For the text-containing cell, return its midpoint in [x, y] coordinate format. 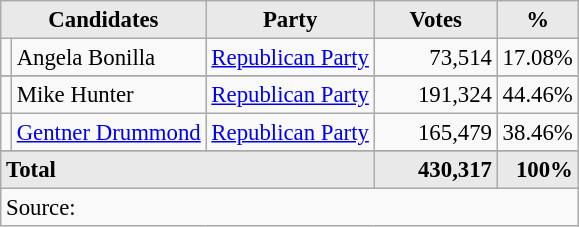
Gentner Drummond [108, 133]
44.46% [538, 95]
165,479 [436, 133]
430,317 [436, 170]
100% [538, 170]
Total [188, 170]
Party [290, 20]
Source: [290, 208]
% [538, 20]
17.08% [538, 58]
73,514 [436, 58]
38.46% [538, 133]
Votes [436, 20]
191,324 [436, 95]
Mike Hunter [108, 95]
Candidates [104, 20]
Angela Bonilla [108, 58]
